Find where the given text appears and provide that cell's center as (x, y) coordinate. 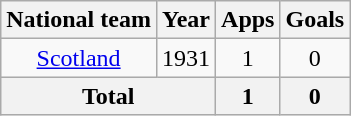
Total (108, 96)
Year (186, 20)
Scotland (79, 58)
Goals (315, 20)
Apps (248, 20)
1931 (186, 58)
National team (79, 20)
